Scan for the cell matching the given text and deliver its [x, y] coordinate at center. 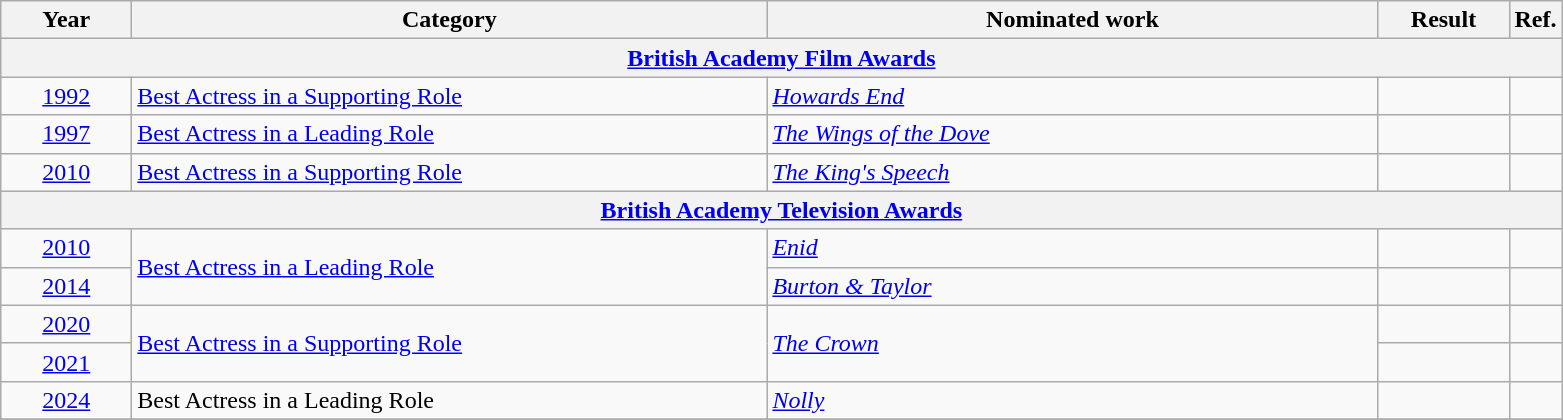
Nolly [1072, 400]
Burton & Taylor [1072, 286]
2024 [66, 400]
2014 [66, 286]
The Wings of the Dove [1072, 134]
2020 [66, 324]
Ref. [1536, 20]
2021 [66, 362]
Nominated work [1072, 20]
Year [66, 20]
Howards End [1072, 96]
1997 [66, 134]
British Academy Film Awards [782, 58]
Result [1444, 20]
Enid [1072, 248]
1992 [66, 96]
British Academy Television Awards [782, 210]
The Crown [1072, 343]
The King's Speech [1072, 172]
Category [450, 20]
